Return the (x, y) coordinate for the center point of the cell that contains the specified text.  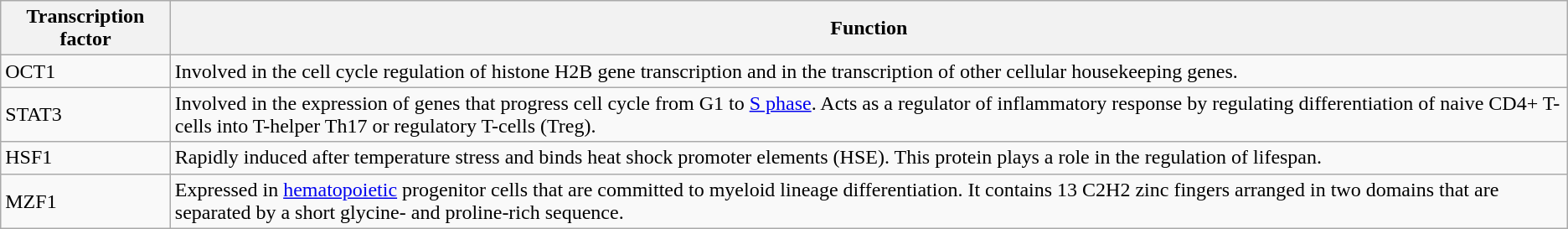
MZF1 (85, 201)
Function (869, 29)
Involved in the cell cycle regulation of histone H2B gene transcription and in the transcription of other cellular housekeeping genes. (869, 71)
STAT3 (85, 114)
HSF1 (85, 158)
OCT1 (85, 71)
Rapidly induced after temperature stress and binds heat shock promoter elements (HSE). This protein plays a role in the regulation of lifespan. (869, 158)
Transcription factor (85, 29)
